Identify which cell holds the provided text, then report its [X, Y] central coordinate. 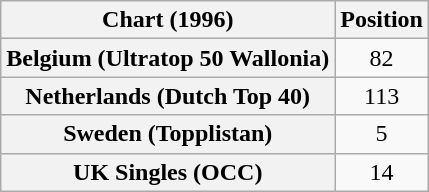
82 [382, 58]
Position [382, 20]
113 [382, 96]
Sweden (Topplistan) [168, 134]
UK Singles (OCC) [168, 172]
14 [382, 172]
5 [382, 134]
Belgium (Ultratop 50 Wallonia) [168, 58]
Netherlands (Dutch Top 40) [168, 96]
Chart (1996) [168, 20]
